Detect which cell encompasses the target text, then output its [X, Y] center coordinate. 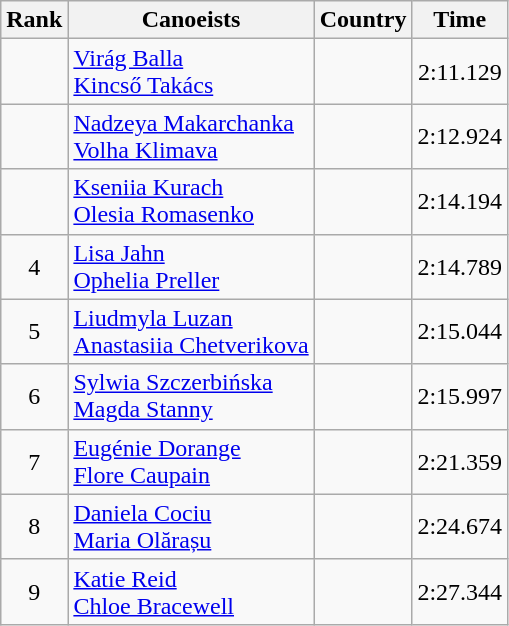
2:21.359 [460, 462]
Kseniia KurachOlesia Romasenko [191, 202]
Sylwia SzczerbińskaMagda Stanny [191, 396]
Rank [34, 20]
9 [34, 592]
Country [363, 20]
7 [34, 462]
5 [34, 332]
8 [34, 526]
6 [34, 396]
Liudmyla LuzanAnastasiia Chetverikova [191, 332]
4 [34, 266]
Eugénie DorangeFlore Caupain [191, 462]
Katie ReidChloe Bracewell [191, 592]
2:12.924 [460, 136]
2:15.997 [460, 396]
2:14.789 [460, 266]
2:15.044 [460, 332]
2:14.194 [460, 202]
2:24.674 [460, 526]
2:11.129 [460, 72]
Nadzeya MakarchankaVolha Klimava [191, 136]
Virág BallaKincső Takács [191, 72]
Time [460, 20]
2:27.344 [460, 592]
Canoeists [191, 20]
Daniela CociuMaria Olărașu [191, 526]
Lisa JahnOphelia Preller [191, 266]
